Scan for the cell matching the given text and deliver its [x, y] coordinate at center. 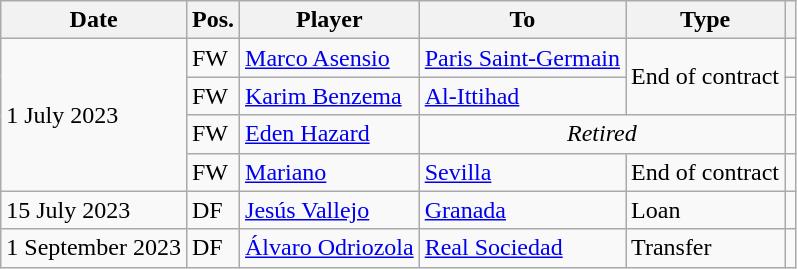
Transfer [706, 248]
Real Sociedad [522, 248]
Date [94, 20]
Loan [706, 210]
1 July 2023 [94, 115]
Eden Hazard [330, 134]
Type [706, 20]
1 September 2023 [94, 248]
Álvaro Odriozola [330, 248]
Pos. [212, 20]
Jesús Vallejo [330, 210]
Marco Asensio [330, 58]
Retired [602, 134]
Granada [522, 210]
Mariano [330, 172]
Paris Saint-Germain [522, 58]
Karim Benzema [330, 96]
To [522, 20]
Player [330, 20]
Sevilla [522, 172]
15 July 2023 [94, 210]
Al-Ittihad [522, 96]
